Provide the (x, y) coordinate of the cell's center where the given text is located.  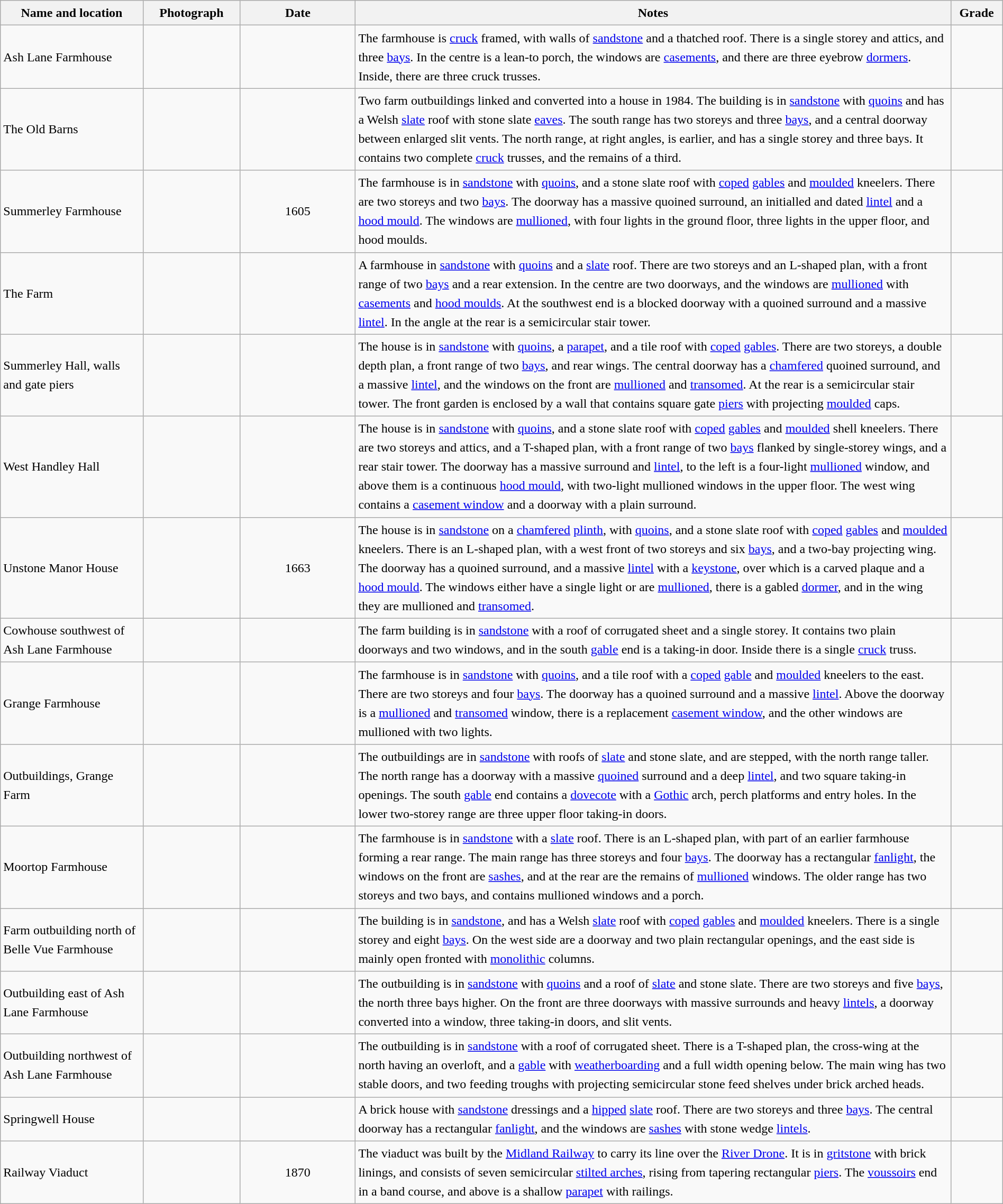
Name and location (72, 13)
Unstone Manor House (72, 568)
Ash Lane Farmhouse (72, 57)
Photograph (192, 13)
Notes (653, 13)
Outbuildings, Grange Farm (72, 785)
Outbuilding northwest of Ash Lane Farmhouse (72, 1066)
The Old Barns (72, 129)
Springwell House (72, 1119)
1870 (298, 1173)
Railway Viaduct (72, 1173)
Outbuilding east of Ash Lane Farmhouse (72, 1003)
The Farm (72, 293)
Cowhouse southwest of Ash Lane Farmhouse (72, 640)
Grade (977, 13)
1605 (298, 212)
Date (298, 13)
Summerley Hall, walls and gate piers (72, 375)
Farm outbuilding north of Belle Vue Farmhouse (72, 940)
Grange Farmhouse (72, 703)
Moortop Farmhouse (72, 867)
Summerley Farmhouse (72, 212)
West Handley Hall (72, 466)
1663 (298, 568)
